Capture the cell that displays the provided text and extract its [x, y] central coordinate. 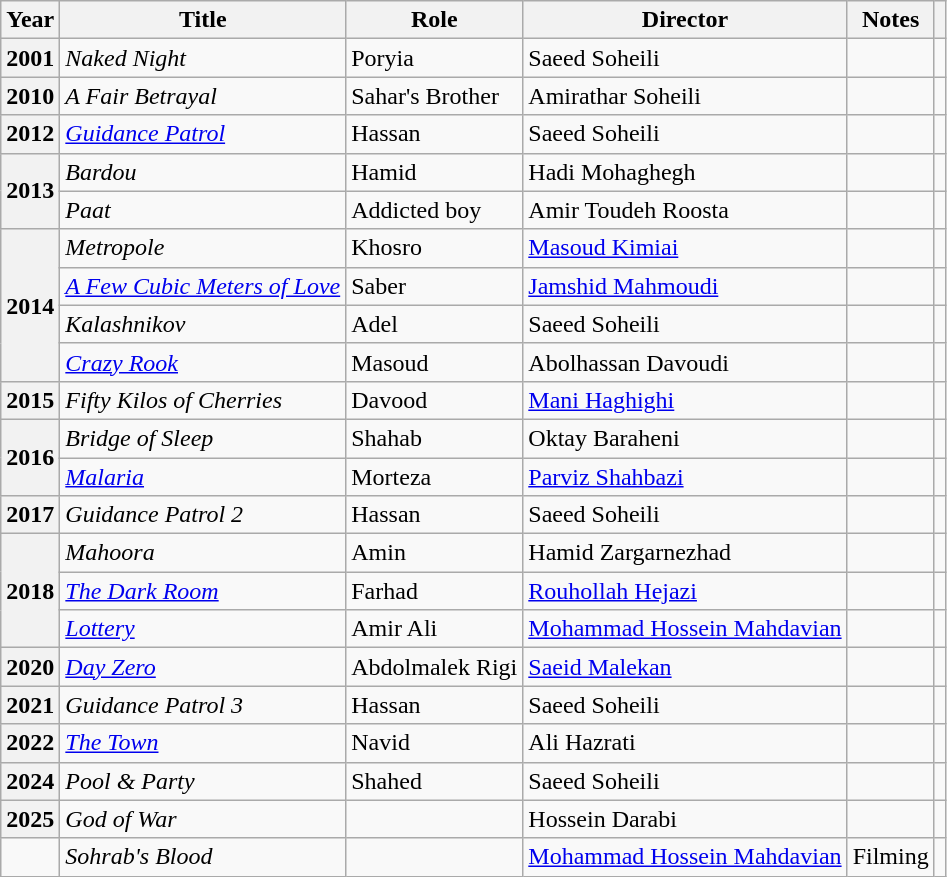
A Fair Betrayal [203, 96]
2018 [30, 591]
Naked Night [203, 58]
Guidance Patrol [203, 134]
2013 [30, 191]
Director [685, 20]
2024 [30, 781]
Hamid [434, 172]
Hadi Mohaghegh [685, 172]
2014 [30, 305]
Shahed [434, 781]
Adel [434, 324]
Khosro [434, 248]
Guidance Patrol 3 [203, 705]
Saeid Malekan [685, 667]
Morteza [434, 477]
2021 [30, 705]
Amir Ali [434, 629]
Kalashnikov [203, 324]
2016 [30, 457]
Abdolmalek Rigi [434, 667]
Hossein Darabi [685, 819]
2020 [30, 667]
Amir Toudeh Roosta [685, 210]
Malaria [203, 477]
2022 [30, 743]
Filming [890, 857]
Day Zero [203, 667]
Sohrab's Blood [203, 857]
2017 [30, 515]
Lottery [203, 629]
Fifty Kilos of Cherries [203, 400]
Saber [434, 286]
Navid [434, 743]
Masoud [434, 362]
Amin [434, 553]
Parviz Shahbazi [685, 477]
God of War [203, 819]
Title [203, 20]
Sahar's Brother [434, 96]
2012 [30, 134]
Role [434, 20]
Hamid Zargarnezhad [685, 553]
2015 [30, 400]
Mahoora [203, 553]
Pool & Party [203, 781]
The Town [203, 743]
Year [30, 20]
Metropole [203, 248]
Rouhollah Hejazi [685, 591]
Crazy Rook [203, 362]
Amirathar Soheili [685, 96]
Addicted boy [434, 210]
Notes [890, 20]
Masoud Kimiai [685, 248]
Bridge of Sleep [203, 438]
Guidance Patrol 2 [203, 515]
The Dark Room [203, 591]
Shahab [434, 438]
Paat [203, 210]
Poryia [434, 58]
Oktay Baraheni [685, 438]
Davood [434, 400]
2025 [30, 819]
A Few Cubic Meters of Love [203, 286]
Abolhassan Davoudi [685, 362]
Bardou [203, 172]
Jamshid Mahmoudi [685, 286]
Mani Haghighi [685, 400]
Farhad [434, 591]
Ali Hazrati [685, 743]
2010 [30, 96]
2001 [30, 58]
